Locate the cell with the specified text and output its [X, Y] center coordinate. 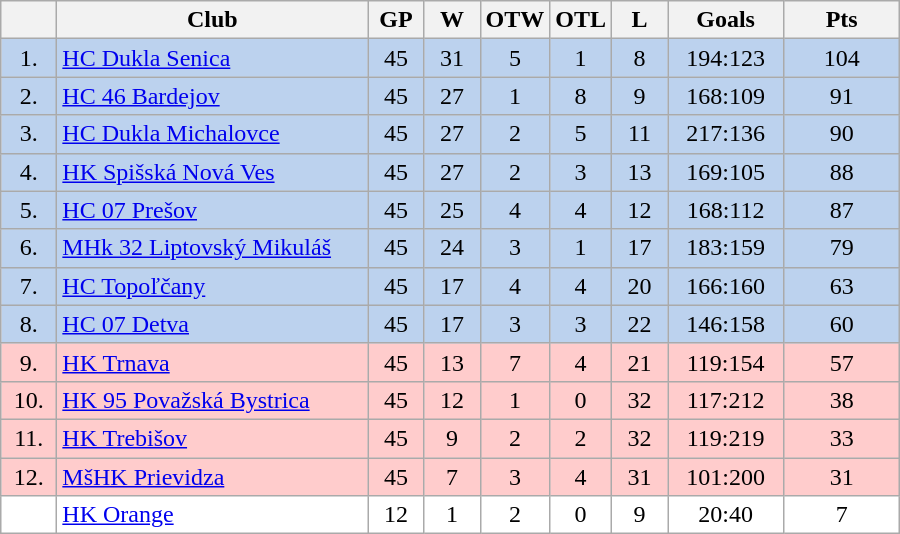
166:160 [726, 286]
9. [29, 362]
HC 07 Prešov [212, 210]
217:136 [726, 134]
88 [842, 172]
1. [29, 58]
119:219 [726, 438]
57 [842, 362]
8. [29, 324]
38 [842, 400]
20 [640, 286]
101:200 [726, 477]
60 [842, 324]
12. [29, 477]
L [640, 20]
GP [396, 20]
168:112 [726, 210]
HK Trnava [212, 362]
24 [452, 248]
87 [842, 210]
MšHK Prievidza [212, 477]
11 [640, 134]
21 [640, 362]
104 [842, 58]
4. [29, 172]
25 [452, 210]
117:212 [726, 400]
HC 46 Bardejov [212, 96]
OTL [581, 20]
63 [842, 286]
11. [29, 438]
Club [212, 20]
OTW [515, 20]
Goals [726, 20]
168:109 [726, 96]
HK Spišská Nová Ves [212, 172]
MHk 32 Liptovský Mikuláš [212, 248]
HC Dukla Senica [212, 58]
HC Dukla Michalovce [212, 134]
183:159 [726, 248]
33 [842, 438]
119:154 [726, 362]
91 [842, 96]
22 [640, 324]
169:105 [726, 172]
194:123 [726, 58]
HK Orange [212, 515]
146:158 [726, 324]
HK 95 Považská Bystrica [212, 400]
90 [842, 134]
HK Trebišov [212, 438]
79 [842, 248]
3. [29, 134]
5. [29, 210]
20:40 [726, 515]
7. [29, 286]
W [452, 20]
10. [29, 400]
HC Topoľčany [212, 286]
6. [29, 248]
HC 07 Detva [212, 324]
2. [29, 96]
Pts [842, 20]
